Output the (X, Y) coordinate of the center of the cell containing the given text.  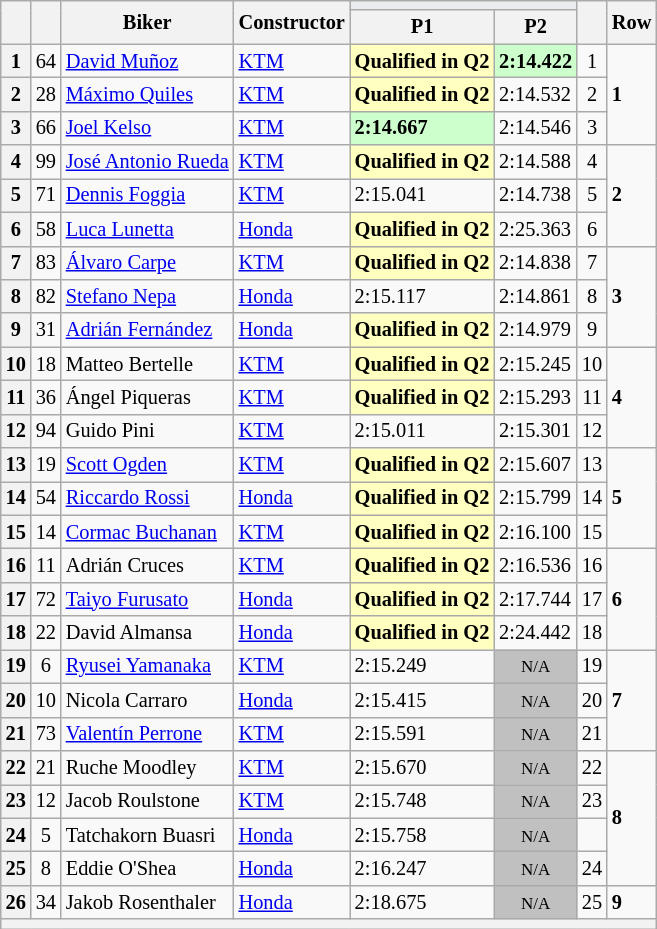
26 (16, 902)
Jakob Rosenthaler (148, 902)
David Muñoz (148, 61)
73 (46, 734)
Stefano Nepa (148, 296)
99 (46, 162)
2:17.744 (536, 599)
2:16.100 (536, 532)
2:15.799 (536, 498)
83 (46, 263)
82 (46, 296)
Álvaro Carpe (148, 263)
66 (46, 128)
Cormac Buchanan (148, 532)
Matteo Bertelle (148, 364)
2:15.591 (422, 734)
2:14.838 (536, 263)
2:15.249 (422, 666)
2:18.675 (422, 902)
2:15.011 (422, 431)
P2 (536, 27)
2:14.738 (536, 195)
Riccardo Rossi (148, 498)
2:14.422 (536, 61)
94 (46, 431)
José Antonio Rueda (148, 162)
2:15.758 (422, 835)
2:14.979 (536, 330)
36 (46, 397)
Eddie O'Shea (148, 868)
2:15.301 (536, 431)
31 (46, 330)
Dennis Foggia (148, 195)
2:16.247 (422, 868)
64 (46, 61)
2:15.748 (422, 801)
Biker (148, 22)
Nicola Carraro (148, 700)
2:15.293 (536, 397)
2:15.117 (422, 296)
Ryusei Yamanaka (148, 666)
Adrián Cruces (148, 565)
2:15.041 (422, 195)
58 (46, 229)
Luca Lunetta (148, 229)
Joel Kelso (148, 128)
2:14.588 (536, 162)
71 (46, 195)
2:14.861 (536, 296)
Row (632, 22)
2:25.363 (536, 229)
2:15.245 (536, 364)
34 (46, 902)
Adrián Fernández (148, 330)
2:16.536 (536, 565)
2:14.667 (422, 128)
54 (46, 498)
72 (46, 599)
Ángel Piqueras (148, 397)
Tatchakorn Buasri (148, 835)
2:24.442 (536, 633)
2:14.546 (536, 128)
2:15.607 (536, 465)
Ruche Moodley (148, 767)
2:14.532 (536, 94)
Constructor (292, 22)
Guido Pini (148, 431)
Taiyo Furusato (148, 599)
Jacob Roulstone (148, 801)
28 (46, 94)
Scott Ogden (148, 465)
P1 (422, 27)
2:15.415 (422, 700)
David Almansa (148, 633)
2:15.670 (422, 767)
Valentín Perrone (148, 734)
Máximo Quiles (148, 94)
